Determine the [X, Y] coordinate at the center of the cell enclosing the given text.  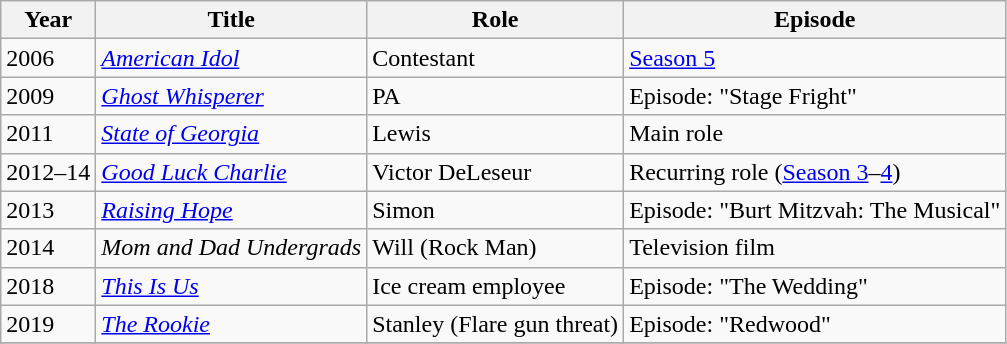
PA [496, 96]
2012–14 [48, 172]
Season 5 [815, 58]
Good Luck Charlie [232, 172]
2018 [48, 286]
Role [496, 20]
The Rookie [232, 324]
Lewis [496, 134]
This Is Us [232, 286]
Year [48, 20]
Stanley (Flare gun threat) [496, 324]
Victor DeLeseur [496, 172]
Ghost Whisperer [232, 96]
Episode [815, 20]
Will (Rock Man) [496, 248]
2009 [48, 96]
Contestant [496, 58]
State of Georgia [232, 134]
Mom and Dad Undergrads [232, 248]
2006 [48, 58]
Episode: "Burt Mitzvah: The Musical" [815, 210]
2019 [48, 324]
Main role [815, 134]
Episode: "Stage Fright" [815, 96]
2014 [48, 248]
Television film [815, 248]
American Idol [232, 58]
Title [232, 20]
Ice cream employee [496, 286]
Raising Hope [232, 210]
Episode: "Redwood" [815, 324]
Simon [496, 210]
2011 [48, 134]
2013 [48, 210]
Recurring role (Season 3–4) [815, 172]
Episode: "The Wedding" [815, 286]
